From the cell containing the given text, extract its center point as (X, Y) coordinate. 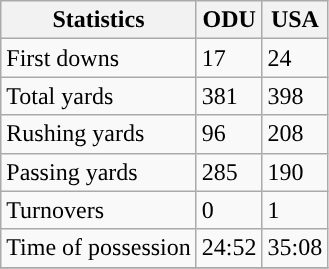
285 (229, 172)
17 (229, 58)
Rushing yards (99, 134)
USA (295, 20)
0 (229, 210)
381 (229, 96)
208 (295, 134)
Statistics (99, 20)
24 (295, 58)
Turnovers (99, 210)
Time of possession (99, 248)
96 (229, 134)
Total yards (99, 96)
398 (295, 96)
190 (295, 172)
24:52 (229, 248)
First downs (99, 58)
35:08 (295, 248)
ODU (229, 20)
1 (295, 210)
Passing yards (99, 172)
